Scan for the cell matching the given text and deliver its [X, Y] coordinate at center. 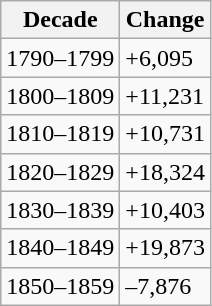
1790–1799 [60, 58]
1840–1849 [60, 248]
–7,876 [166, 286]
1810–1819 [60, 134]
+19,873 [166, 248]
+10,403 [166, 210]
Decade [60, 20]
+11,231 [166, 96]
1830–1839 [60, 210]
1800–1809 [60, 96]
+18,324 [166, 172]
+6,095 [166, 58]
1850–1859 [60, 286]
Change [166, 20]
+10,731 [166, 134]
1820–1829 [60, 172]
